Output the (X, Y) coordinate of the center of the cell containing the given text.  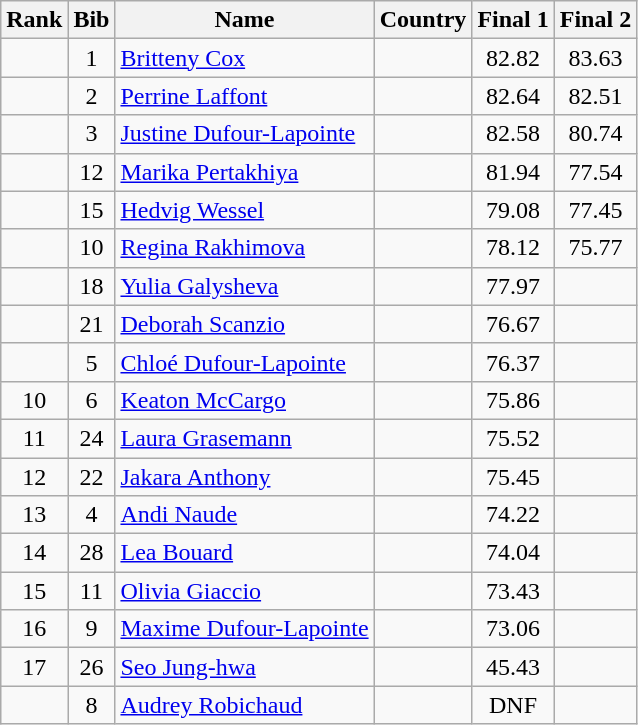
82.51 (595, 96)
Name (244, 20)
77.97 (513, 286)
Perrine Laffont (244, 96)
Deborah Scanzio (244, 324)
Chloé Dufour-Lapointe (244, 362)
Jakara Anthony (244, 477)
82.82 (513, 58)
Olivia Giaccio (244, 591)
Regina Rakhimova (244, 248)
75.52 (513, 438)
45.43 (513, 667)
13 (34, 515)
9 (92, 629)
73.06 (513, 629)
Justine Dufour-Lapointe (244, 134)
16 (34, 629)
76.37 (513, 362)
75.86 (513, 400)
80.74 (595, 134)
26 (92, 667)
17 (34, 667)
2 (92, 96)
82.64 (513, 96)
Seo Jung-hwa (244, 667)
28 (92, 553)
74.22 (513, 515)
Andi Naude (244, 515)
24 (92, 438)
3 (92, 134)
75.45 (513, 477)
22 (92, 477)
78.12 (513, 248)
Maxime Dufour-Lapointe (244, 629)
Britteny Cox (244, 58)
77.45 (595, 210)
18 (92, 286)
Bib (92, 20)
6 (92, 400)
79.08 (513, 210)
4 (92, 515)
Country (423, 20)
Keaton McCargo (244, 400)
Audrey Robichaud (244, 705)
Marika Pertakhiya (244, 172)
Lea Bouard (244, 553)
83.63 (595, 58)
73.43 (513, 591)
Final 1 (513, 20)
75.77 (595, 248)
DNF (513, 705)
Laura Grasemann (244, 438)
76.67 (513, 324)
77.54 (595, 172)
Final 2 (595, 20)
Yulia Galysheva (244, 286)
82.58 (513, 134)
81.94 (513, 172)
14 (34, 553)
21 (92, 324)
8 (92, 705)
1 (92, 58)
Hedvig Wessel (244, 210)
Rank (34, 20)
74.04 (513, 553)
5 (92, 362)
